Scan for the cell matching the given text and deliver its (x, y) coordinate at center. 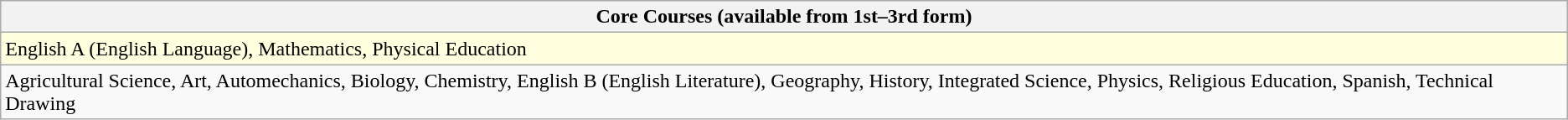
English A (English Language), Mathematics, Physical Education (784, 49)
Core Courses (available from 1st–3rd form) (784, 17)
